Search for the cell housing the specified text and yield its [X, Y] center coordinate. 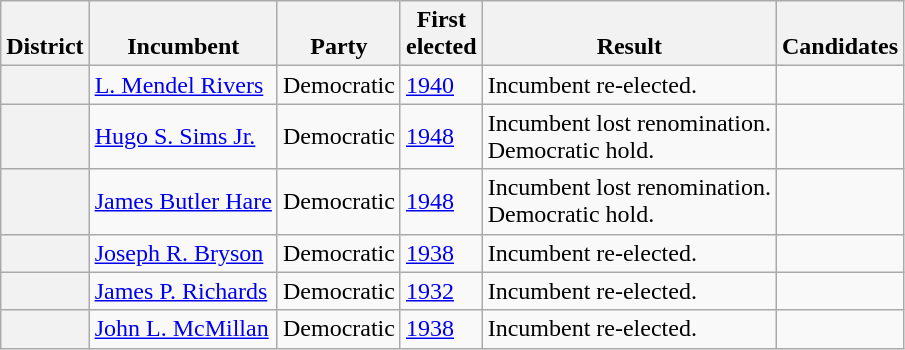
Firstelected [441, 34]
1932 [441, 291]
John L. McMillan [183, 329]
L. Mendel Rivers [183, 85]
Joseph R. Bryson [183, 253]
Hugo S. Sims Jr. [183, 136]
Result [629, 34]
James Butler Hare [183, 202]
James P. Richards [183, 291]
Candidates [840, 34]
1940 [441, 85]
Incumbent [183, 34]
District [45, 34]
Party [338, 34]
